Search for the cell housing the specified text and yield its (x, y) center coordinate. 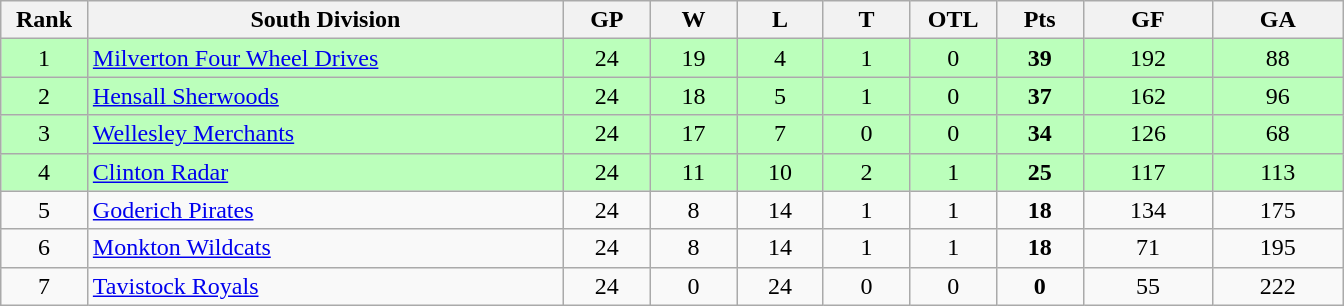
162 (1148, 96)
6 (44, 248)
195 (1278, 248)
25 (1040, 172)
134 (1148, 210)
Pts (1040, 20)
39 (1040, 58)
55 (1148, 286)
GA (1278, 20)
Tavistock Royals (325, 286)
L (780, 20)
71 (1148, 248)
222 (1278, 286)
96 (1278, 96)
Clinton Radar (325, 172)
GP (608, 20)
Wellesley Merchants (325, 134)
113 (1278, 172)
19 (694, 58)
T (866, 20)
192 (1148, 58)
175 (1278, 210)
W (694, 20)
Monkton Wildcats (325, 248)
Milverton Four Wheel Drives (325, 58)
GF (1148, 20)
11 (694, 172)
126 (1148, 134)
17 (694, 134)
3 (44, 134)
117 (1148, 172)
OTL (954, 20)
South Division (325, 20)
37 (1040, 96)
10 (780, 172)
Rank (44, 20)
88 (1278, 58)
34 (1040, 134)
68 (1278, 134)
Goderich Pirates (325, 210)
Hensall Sherwoods (325, 96)
